Detect which cell encompasses the target text, then output its (x, y) center coordinate. 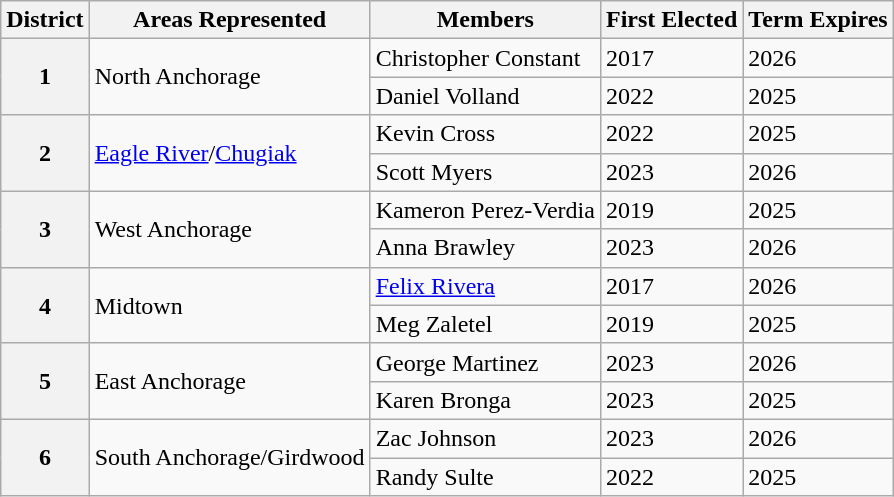
5 (45, 381)
North Anchorage (230, 77)
Anna Brawley (485, 248)
East Anchorage (230, 381)
South Anchorage/Girdwood (230, 457)
Kevin Cross (485, 134)
Karen Bronga (485, 400)
2 (45, 153)
Areas Represented (230, 20)
Zac Johnson (485, 438)
Scott Myers (485, 172)
Members (485, 20)
3 (45, 229)
Daniel Volland (485, 96)
West Anchorage (230, 229)
Kameron Perez-Verdia (485, 210)
Felix Rivera (485, 286)
Meg Zaletel (485, 324)
District (45, 20)
Randy Sulte (485, 477)
6 (45, 457)
First Elected (671, 20)
4 (45, 305)
Eagle River/Chugiak (230, 153)
Midtown (230, 305)
1 (45, 77)
Christopher Constant (485, 58)
Term Expires (818, 20)
George Martinez (485, 362)
